Capture the cell that displays the provided text and extract its (X, Y) central coordinate. 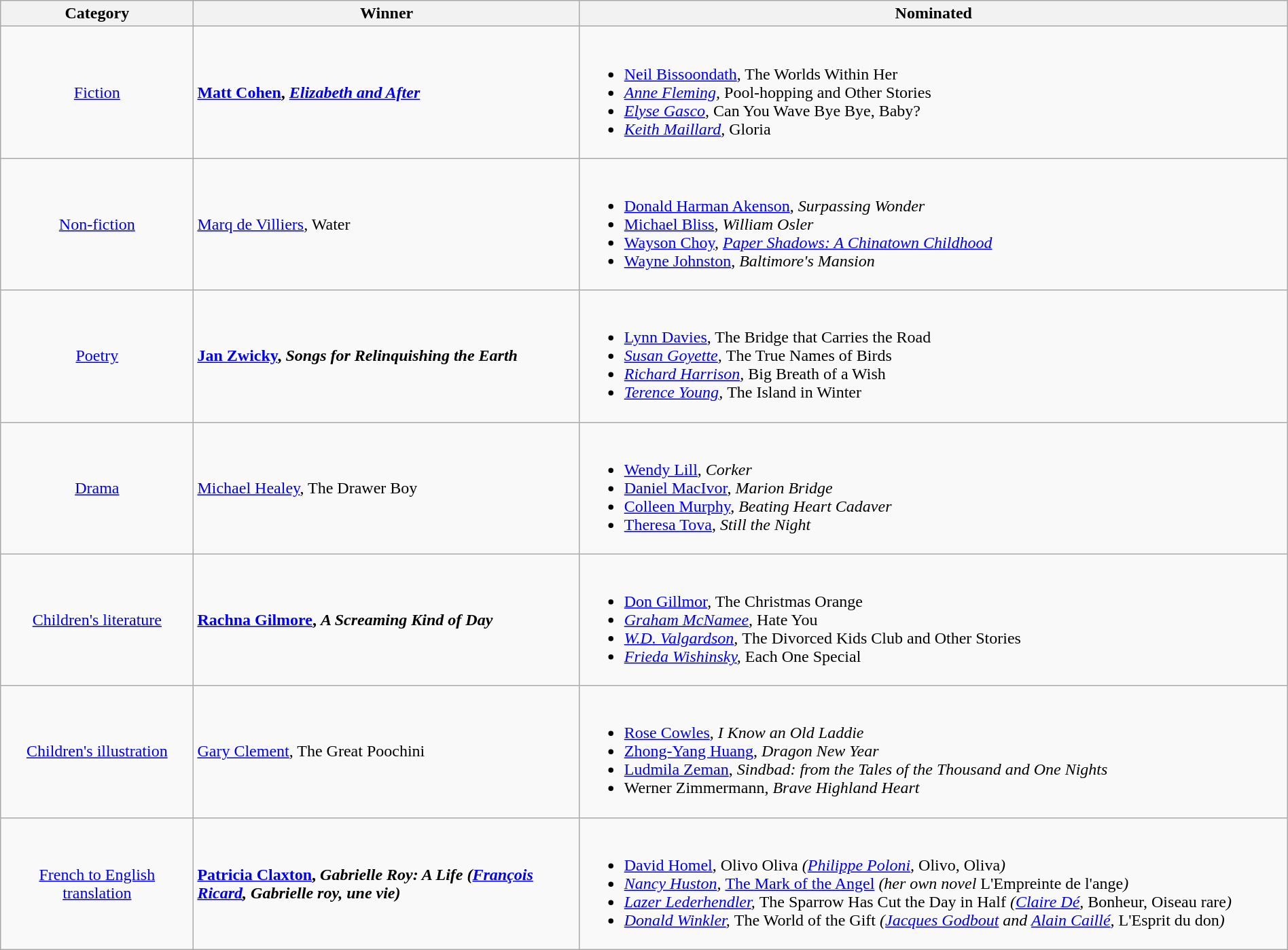
Winner (387, 14)
Nominated (933, 14)
Gary Clement, The Great Poochini (387, 752)
Fiction (97, 92)
Drama (97, 488)
Patricia Claxton, Gabrielle Roy: A Life (François Ricard, Gabrielle roy, une vie) (387, 883)
Don Gillmor, The Christmas OrangeGraham McNamee, Hate YouW.D. Valgardson, The Divorced Kids Club and Other StoriesFrieda Wishinsky, Each One Special (933, 620)
Children's illustration (97, 752)
Children's literature (97, 620)
Jan Zwicky, Songs for Relinquishing the Earth (387, 356)
Category (97, 14)
Wendy Lill, CorkerDaniel MacIvor, Marion BridgeColleen Murphy, Beating Heart CadaverTheresa Tova, Still the Night (933, 488)
Rachna Gilmore, A Screaming Kind of Day (387, 620)
Non-fiction (97, 224)
Matt Cohen, Elizabeth and After (387, 92)
Neil Bissoondath, The Worlds Within HerAnne Fleming, Pool-hopping and Other StoriesElyse Gasco, Can You Wave Bye Bye, Baby?Keith Maillard, Gloria (933, 92)
Michael Healey, The Drawer Boy (387, 488)
French to English translation (97, 883)
Poetry (97, 356)
Marq de Villiers, Water (387, 224)
